Extract the (x, y) coordinate from the center of the cell holding the provided text.  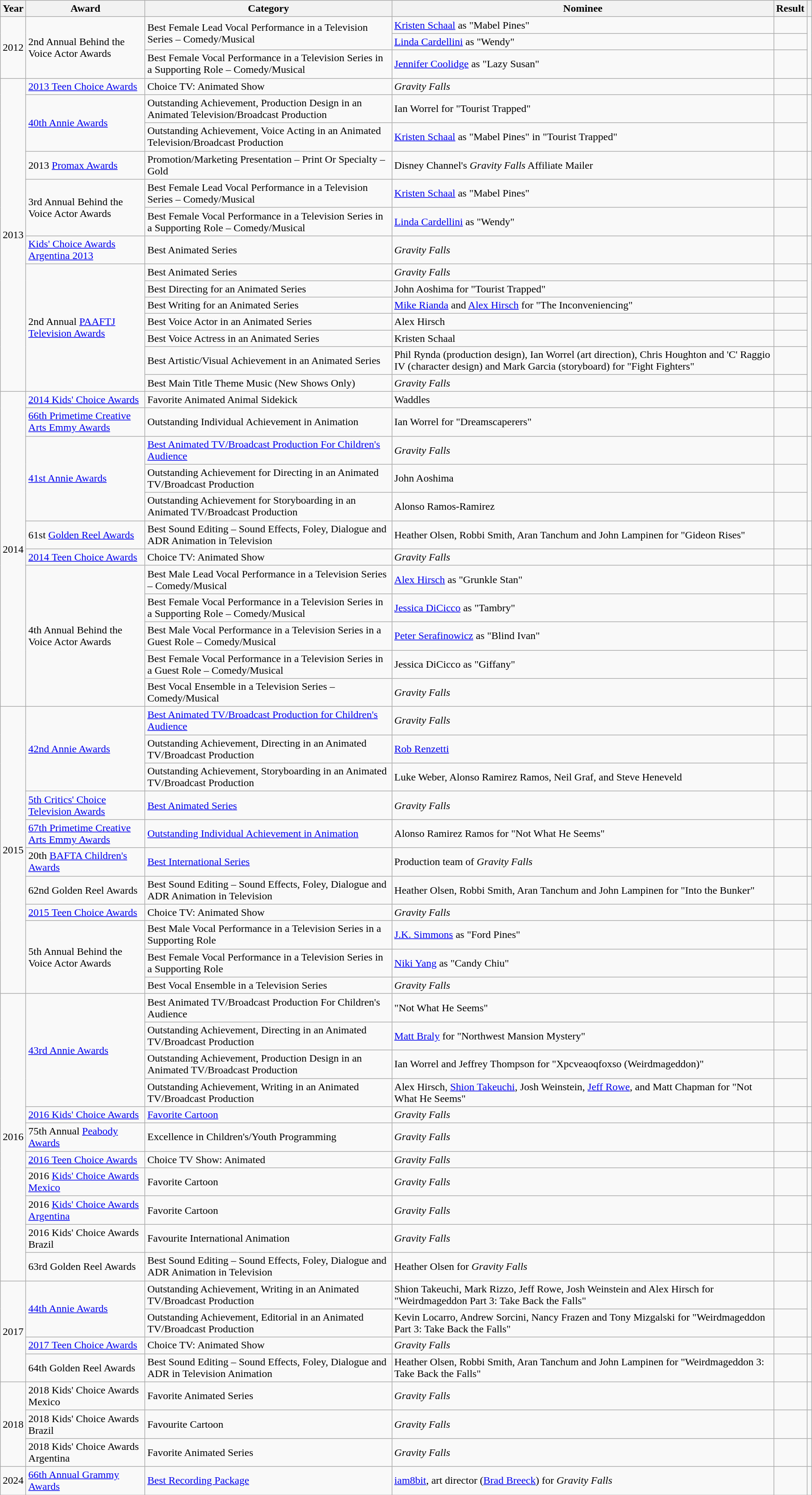
75th Annual Peabody Awards (85, 1138)
44th Annie Awards (85, 1309)
Waddles (583, 400)
Best Male Lead Vocal Performance in a Television Series – Comedy/Musical (268, 580)
Outstanding Achievement, Voice Acting in an Animated Television/Broadcast Production (268, 137)
Best Animated TV/Broadcast Production for Children's Audience (268, 721)
Kristen Schaal (583, 338)
2015 Teen Choice Awards (85, 912)
Best Vocal Ensemble in a Television Series (268, 985)
2018 Kids' Choice Awards Brazil (85, 1424)
Alex Hirsch (583, 322)
Matt Braly for "Northwest Mansion Mystery" (583, 1036)
Excellence in Children's/Youth Programming (268, 1138)
3rd Annual Behind the Voice Actor Awards (85, 207)
Outstanding Achievement, Editorial in an Animated TV/Broadcast Production (268, 1323)
Category (268, 9)
Rob Renzetti (583, 749)
Jennifer Coolidge as "Lazy Susan" (583, 64)
2016 Kids' Choice Awards Brazil (85, 1238)
2013 Promax Awards (85, 165)
Best Female Vocal Performance in a Television Series in a Guest Role – Comedy/Musical (268, 664)
2018 (13, 1424)
Best Vocal Ensemble in a Television Series – Comedy/Musical (268, 692)
Kevin Locarro, Andrew Sorcini, Nancy Frazen and Tony Mizgalski for "Weirdmageddon Part 3: Take Back the Falls" (583, 1323)
Alonso Ramirez Ramos for "Not What He Seems" (583, 834)
John Aoshima (583, 478)
J.K. Simmons as "Ford Pines" (583, 934)
61st Golden Reel Awards (85, 534)
2017 Teen Choice Awards (85, 1345)
2012 (13, 48)
John Aoshima for "Tourist Trapped" (583, 289)
Ian Worrel and Jeffrey Thompson for "Xpcveaoqfoxso (Weirdmageddon)" (583, 1064)
2018 Kids' Choice Awards Mexico (85, 1396)
Best Female Vocal Performance in a Television Series in a Supporting Role (268, 963)
Outstanding Achievement for Storyboarding in an Animated TV/Broadcast Production (268, 507)
63rd Golden Reel Awards (85, 1267)
2013 (13, 235)
Peter Serafinowicz as "Blind Ivan" (583, 636)
Best Voice Actress in an Animated Series (268, 338)
2018 Kids' Choice Awards Argentina (85, 1452)
41st Annie Awards (85, 478)
Jessica DiCicco as "Tambry" (583, 607)
Favorite Animated Animal Sidekick (268, 400)
Best Voice Actor in an Animated Series (268, 322)
2014 (13, 549)
Best Male Vocal Performance in a Television Series in a Supporting Role (268, 934)
Disney Channel's Gravity Falls Affiliate Mailer (583, 165)
2015 (13, 850)
2016 Kids' Choice Awards (85, 1115)
Best International Series (268, 862)
Outstanding Achievement for Directing in an Animated TV/Broadcast Production (268, 478)
2016 (13, 1137)
20th BAFTA Children's Awards (85, 862)
Shion Takeuchi, Mark Rizzo, Jeff Rowe, Josh Weinstein and Alex Hirsch for "Weirdmageddon Part 3: Take Back the Falls" (583, 1295)
Choice TV Show: Animated (268, 1160)
40th Annie Awards (85, 123)
Best Recording Package (268, 1480)
Luke Weber, Alonso Ramirez Ramos, Neil Graf, and Steve Heneveld (583, 777)
Award (85, 9)
66th Annual Grammy Awards (85, 1480)
2016 Kids' Choice Awards Mexico (85, 1182)
Kids' Choice Awards Argentina 2013 (85, 250)
43rd Annie Awards (85, 1050)
Outstanding Achievement, Production Design in an Animated Television/Broadcast Production (268, 108)
2016 Kids' Choice Awards Argentina (85, 1210)
Kristen Schaal as "Mabel Pines" in "Tourist Trapped" (583, 137)
42nd Annie Awards (85, 749)
62nd Golden Reel Awards (85, 890)
2024 (13, 1480)
Best Artistic/Visual Achievement in an Animated Series (268, 361)
"Not What He Seems" (583, 1007)
Result (790, 9)
2nd Annual PAAFTJ Television Awards (85, 327)
Production team of Gravity Falls (583, 862)
Jessica DiCicco as "Giffany" (583, 664)
5th Annual Behind the Voice Actor Awards (85, 957)
2014 Kids' Choice Awards (85, 400)
Year (13, 9)
67th Primetime Creative Arts Emmy Awards (85, 834)
Mike Rianda and Alex Hirsch for "The Inconveniencing" (583, 305)
Favourite Cartoon (268, 1424)
4th Annual Behind the Voice Actor Awards (85, 636)
Heather Olsen, Robbi Smith, Aran Tanchum and John Lampinen for "Weirdmageddon 3: Take Back the Falls" (583, 1367)
Ian Worrel for "Tourist Trapped" (583, 108)
Nominee (583, 9)
66th Primetime Creative Arts Emmy Awards (85, 422)
Alonso Ramos-Ramirez (583, 507)
Outstanding Achievement, Storyboarding in an Animated TV/Broadcast Production (268, 777)
64th Golden Reel Awards (85, 1367)
2nd Annual Behind the Voice Actor Awards (85, 48)
Best Sound Editing – Sound Effects, Foley, Dialogue and ADR in Television Animation (268, 1367)
5th Critics' Choice Television Awards (85, 805)
2017 (13, 1331)
Heather Olsen for Gravity Falls (583, 1267)
Promotion/Marketing Presentation – Print Or Specialty – Gold (268, 165)
Best Main Title Theme Music (New Shows Only) (268, 383)
Best Writing for an Animated Series (268, 305)
Niki Yang as "Candy Chiu" (583, 963)
Outstanding Achievement, Production Design in an Animated TV/Broadcast Production (268, 1064)
Alex Hirsch, Shion Takeuchi, Josh Weinstein, Jeff Rowe, and Matt Chapman for "Not What He Seems" (583, 1092)
2014 Teen Choice Awards (85, 557)
Alex Hirsch as "Grunkle Stan" (583, 580)
Heather Olsen, Robbi Smith, Aran Tanchum and John Lampinen for "Gideon Rises" (583, 534)
Best Male Vocal Performance in a Television Series in a Guest Role – Comedy/Musical (268, 636)
Heather Olsen, Robbi Smith, Aran Tanchum and John Lampinen for "Into the Bunker" (583, 890)
2016 Teen Choice Awards (85, 1160)
Favourite International Animation (268, 1238)
Ian Worrel for "Dreamscaperers" (583, 422)
2013 Teen Choice Awards (85, 86)
Best Directing for an Animated Series (268, 289)
iam8bit, art director (Brad Breeck) for Gravity Falls (583, 1480)
